Search for the cell housing the specified text and yield its (x, y) center coordinate. 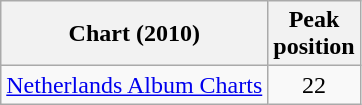
Peakposition (314, 34)
Chart (2010) (134, 34)
22 (314, 85)
Netherlands Album Charts (134, 85)
